Identify which cell holds the provided text, then report its [x, y] central coordinate. 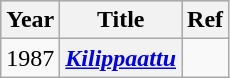
Ref [206, 20]
Kilippaattu [121, 58]
Title [121, 20]
1987 [30, 58]
Year [30, 20]
